Capture the cell that displays the provided text and extract its [X, Y] central coordinate. 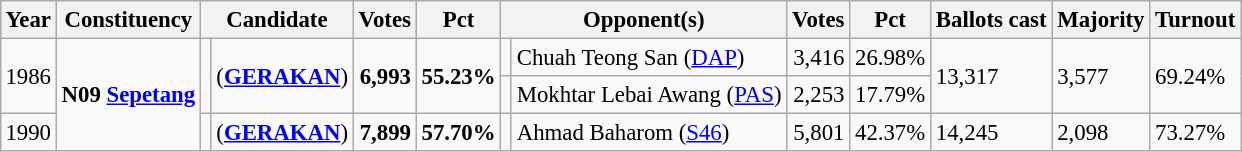
69.24% [1196, 76]
26.98% [890, 57]
5,801 [818, 133]
Turnout [1196, 20]
1990 [28, 133]
Year [28, 20]
Candidate [276, 20]
73.27% [1196, 133]
2,253 [818, 95]
17.79% [890, 95]
7,899 [384, 133]
Mokhtar Lebai Awang (PAS) [648, 95]
3,577 [1101, 76]
57.70% [458, 133]
13,317 [992, 76]
1986 [28, 76]
Majority [1101, 20]
55.23% [458, 76]
14,245 [992, 133]
Chuah Teong San (DAP) [648, 57]
2,098 [1101, 133]
Constituency [128, 20]
Ballots cast [992, 20]
Ahmad Baharom (S46) [648, 133]
3,416 [818, 57]
6,993 [384, 76]
Opponent(s) [644, 20]
42.37% [890, 133]
N09 Sepetang [128, 94]
